Find where the given text appears and provide that cell's center as (x, y) coordinate. 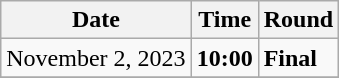
Final (298, 58)
Round (298, 20)
Date (96, 20)
Time (224, 20)
November 2, 2023 (96, 58)
10:00 (224, 58)
